For the text-containing cell, return its midpoint in (X, Y) coordinate format. 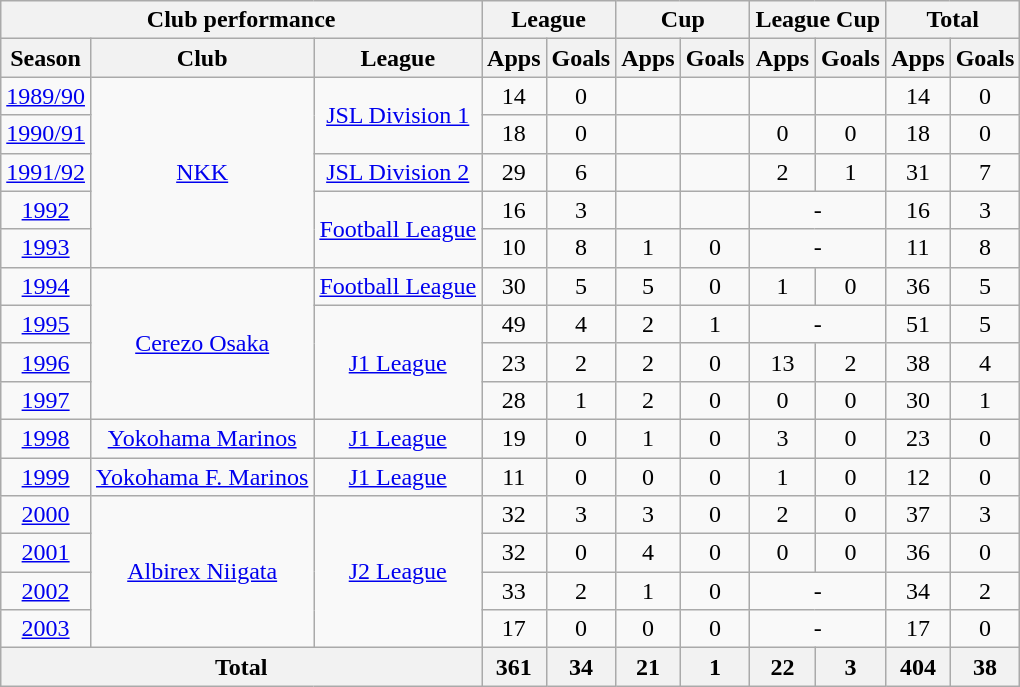
21 (648, 667)
Cerezo Osaka (202, 343)
404 (918, 667)
31 (918, 172)
NKK (202, 172)
1995 (46, 324)
28 (514, 400)
37 (918, 515)
2000 (46, 515)
1997 (46, 400)
1993 (46, 248)
Season (46, 58)
22 (782, 667)
JSL Division 2 (398, 172)
33 (514, 591)
1999 (46, 477)
1990/91 (46, 134)
Club performance (242, 20)
29 (514, 172)
Yokohama Marinos (202, 438)
1996 (46, 362)
51 (918, 324)
1998 (46, 438)
1991/92 (46, 172)
1989/90 (46, 96)
JSL Division 1 (398, 115)
Club (202, 58)
2001 (46, 553)
6 (581, 172)
49 (514, 324)
2002 (46, 591)
Yokohama F. Marinos (202, 477)
7 (985, 172)
J2 League (398, 572)
1994 (46, 286)
Cup (683, 20)
19 (514, 438)
2003 (46, 629)
13 (782, 362)
361 (514, 667)
12 (918, 477)
1992 (46, 210)
10 (514, 248)
League Cup (818, 20)
Albirex Niigata (202, 572)
